Pinpoint the cell where the given text exists, returning its [X, Y] midpoint coordinate. 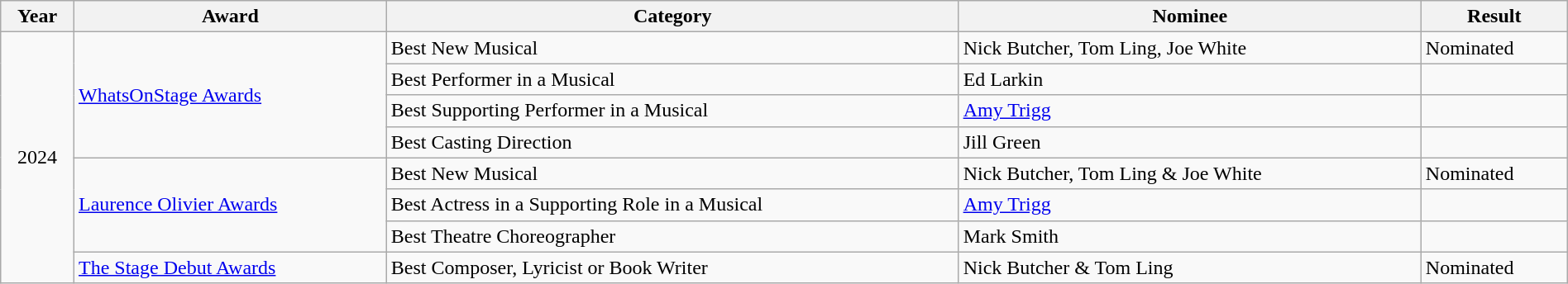
Best Composer, Lyricist or Book Writer [672, 267]
2024 [38, 158]
Year [38, 17]
Category [672, 17]
Award [230, 17]
WhatsOnStage Awards [230, 95]
Best Casting Direction [672, 142]
Jill Green [1189, 142]
Mark Smith [1189, 236]
Nick Butcher & Tom Ling [1189, 267]
Best Supporting Performer in a Musical [672, 111]
Nick Butcher, Tom Ling, Joe White [1189, 48]
Result [1494, 17]
Best Theatre Choreographer [672, 236]
Nominee [1189, 17]
The Stage Debut Awards [230, 267]
Laurence Olivier Awards [230, 205]
Best Actress in a Supporting Role in a Musical [672, 205]
Best Performer in a Musical [672, 79]
Nick Butcher, Tom Ling & Joe White [1189, 173]
Ed Larkin [1189, 79]
